Capture the cell that displays the provided text and extract its (X, Y) central coordinate. 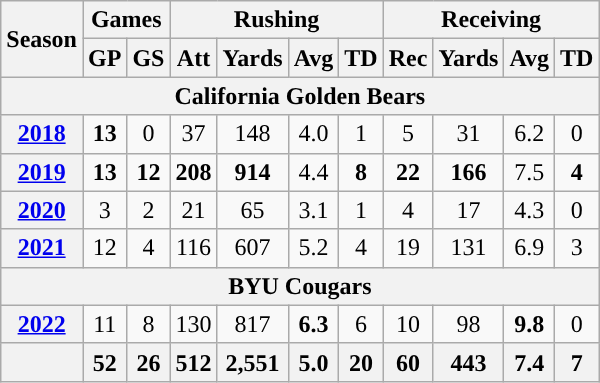
GS (148, 58)
166 (468, 172)
21 (194, 210)
31 (468, 134)
2018 (42, 134)
Receiving (491, 20)
7.4 (530, 362)
208 (194, 172)
6.9 (530, 248)
5 (408, 134)
BYU Cougars (300, 286)
148 (252, 134)
131 (468, 248)
2021 (42, 248)
98 (468, 324)
6 (361, 324)
4.0 (314, 134)
20 (361, 362)
4.4 (314, 172)
10 (408, 324)
6.2 (530, 134)
Rushing (276, 20)
California Golden Bears (300, 96)
7.5 (530, 172)
22 (408, 172)
443 (468, 362)
6.3 (314, 324)
2,551 (252, 362)
Games (126, 20)
4.3 (530, 210)
2022 (42, 324)
607 (252, 248)
52 (104, 362)
17 (468, 210)
60 (408, 362)
3.1 (314, 210)
65 (252, 210)
37 (194, 134)
817 (252, 324)
Rec (408, 58)
2 (148, 210)
5.0 (314, 362)
5.2 (314, 248)
116 (194, 248)
11 (104, 324)
2020 (42, 210)
19 (408, 248)
914 (252, 172)
26 (148, 362)
GP (104, 58)
512 (194, 362)
9.8 (530, 324)
130 (194, 324)
Att (194, 58)
2019 (42, 172)
7 (577, 362)
Season (42, 39)
